Output the (X, Y) coordinate of the center of the cell containing the given text.  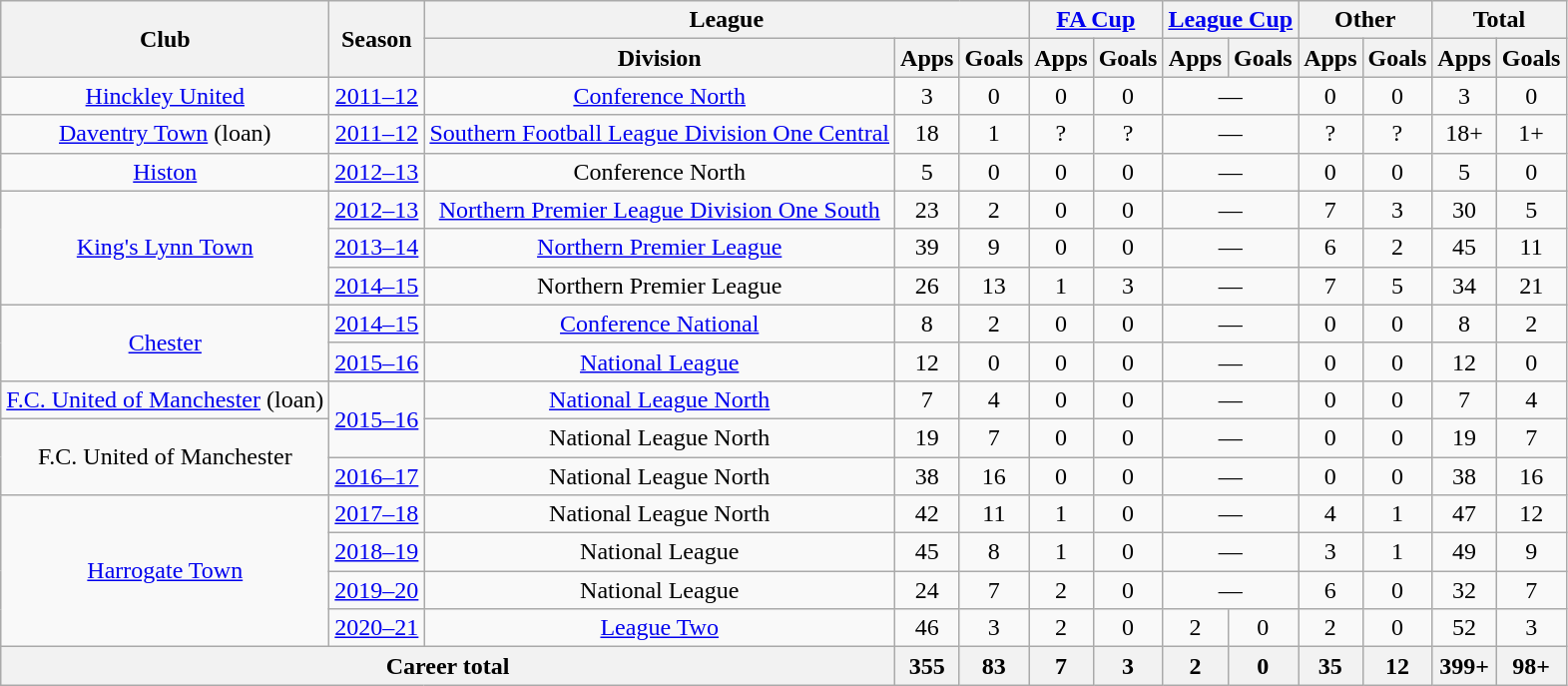
32 (1464, 590)
Club (166, 39)
Daventry Town (loan) (166, 134)
Hinckley United (166, 96)
399+ (1464, 666)
F.C. United of Manchester (166, 456)
42 (927, 514)
2016–17 (377, 476)
46 (927, 628)
21 (1531, 286)
18 (927, 134)
49 (1464, 552)
Harrogate Town (166, 571)
2018–19 (377, 552)
47 (1464, 514)
League Two (660, 628)
2017–18 (377, 514)
18+ (1464, 134)
Total (1499, 20)
FA Cup (1096, 20)
13 (994, 286)
355 (927, 666)
35 (1330, 666)
Season (377, 39)
39 (927, 248)
Chester (166, 343)
52 (1464, 628)
2019–20 (377, 590)
Histon (166, 172)
30 (1464, 210)
League Cup (1231, 20)
2020–21 (377, 628)
Northern Premier League Division One South (660, 210)
1+ (1531, 134)
23 (927, 210)
83 (994, 666)
F.C. United of Manchester (loan) (166, 399)
34 (1464, 286)
League (727, 20)
2013–14 (377, 248)
Conference National (660, 324)
26 (927, 286)
Other (1365, 20)
98+ (1531, 666)
24 (927, 590)
Southern Football League Division One Central (660, 134)
Division (660, 58)
Career total (448, 666)
King's Lynn Town (166, 248)
